Find where the given text appears and provide that cell's center as (X, Y) coordinate. 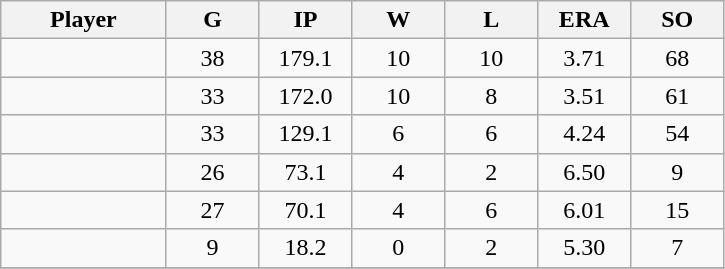
38 (212, 58)
IP (306, 20)
SO (678, 20)
129.1 (306, 134)
G (212, 20)
179.1 (306, 58)
Player (84, 20)
54 (678, 134)
8 (492, 96)
6.01 (584, 210)
68 (678, 58)
27 (212, 210)
ERA (584, 20)
61 (678, 96)
7 (678, 248)
172.0 (306, 96)
3.71 (584, 58)
26 (212, 172)
3.51 (584, 96)
18.2 (306, 248)
0 (398, 248)
6.50 (584, 172)
5.30 (584, 248)
70.1 (306, 210)
4.24 (584, 134)
W (398, 20)
15 (678, 210)
73.1 (306, 172)
L (492, 20)
